Search for the cell housing the specified text and yield its [X, Y] center coordinate. 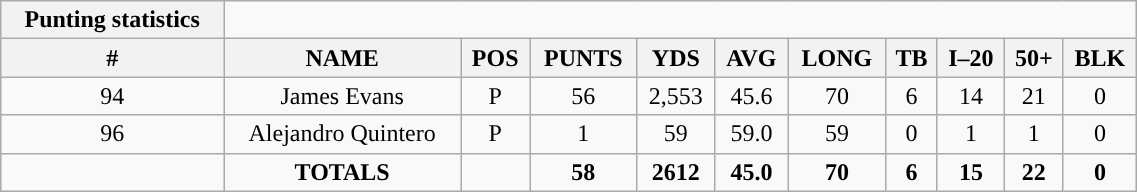
45.0 [752, 172]
14 [970, 96]
2612 [676, 172]
21 [1034, 96]
James Evans [342, 96]
22 [1034, 172]
I–20 [970, 58]
# [112, 58]
PUNTS [584, 58]
50+ [1034, 58]
58 [584, 172]
56 [584, 96]
2,553 [676, 96]
TB [912, 58]
94 [112, 96]
POS [496, 58]
Alejandro Quintero [342, 134]
59.0 [752, 134]
YDS [676, 58]
BLK [1100, 58]
LONG [837, 58]
96 [112, 134]
45.6 [752, 96]
NAME [342, 58]
AVG [752, 58]
TOTALS [342, 172]
15 [970, 172]
Punting statistics [112, 20]
